Find where the given text appears and provide that cell's center as (X, Y) coordinate. 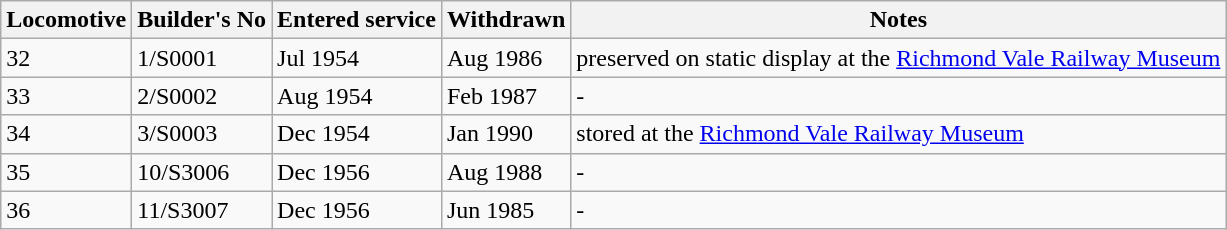
34 (66, 134)
Aug 1988 (506, 172)
Aug 1986 (506, 58)
10/S3006 (202, 172)
Aug 1954 (357, 96)
33 (66, 96)
Jul 1954 (357, 58)
Jun 1985 (506, 210)
preserved on static display at the Richmond Vale Railway Museum (898, 58)
11/S3007 (202, 210)
35 (66, 172)
Withdrawn (506, 20)
Locomotive (66, 20)
36 (66, 210)
2/S0002 (202, 96)
1/S0001 (202, 58)
Jan 1990 (506, 134)
Dec 1954 (357, 134)
stored at the Richmond Vale Railway Museum (898, 134)
Notes (898, 20)
32 (66, 58)
Builder's No (202, 20)
Feb 1987 (506, 96)
Entered service (357, 20)
3/S0003 (202, 134)
